Return the (X, Y) coordinate for the center point of the cell that contains the specified text.  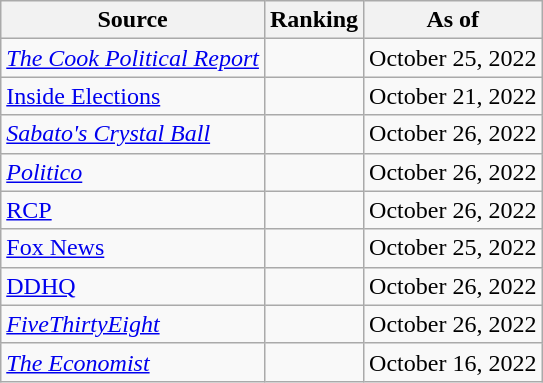
October 16, 2022 (453, 362)
Fox News (133, 248)
FiveThirtyEight (133, 324)
Source (133, 20)
DDHQ (133, 286)
Ranking (314, 20)
The Cook Political Report (133, 58)
Sabato's Crystal Ball (133, 134)
October 21, 2022 (453, 96)
Inside Elections (133, 96)
As of (453, 20)
RCP (133, 210)
Politico (133, 172)
The Economist (133, 362)
